Extract the [X, Y] coordinate from the center of the cell holding the provided text.  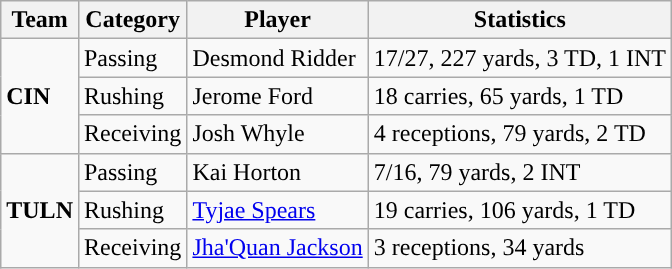
Desmond Ridder [278, 58]
3 receptions, 34 yards [520, 248]
TULN [40, 210]
Kai Horton [278, 172]
Category [132, 20]
4 receptions, 79 yards, 2 TD [520, 134]
Jha'Quan Jackson [278, 248]
Player [278, 20]
Josh Whyle [278, 134]
7/16, 79 yards, 2 INT [520, 172]
Tyjae Spears [278, 210]
CIN [40, 96]
19 carries, 106 yards, 1 TD [520, 210]
17/27, 227 yards, 3 TD, 1 INT [520, 58]
18 carries, 65 yards, 1 TD [520, 96]
Team [40, 20]
Statistics [520, 20]
Jerome Ford [278, 96]
